Find where the given text appears and provide that cell's center as (x, y) coordinate. 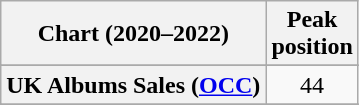
Peakposition (312, 34)
44 (312, 85)
Chart (2020–2022) (134, 34)
UK Albums Sales (OCC) (134, 85)
